Find where the given text appears and provide that cell's center as [x, y] coordinate. 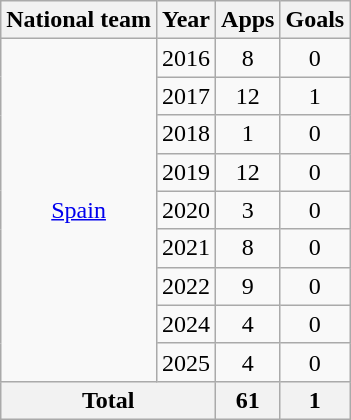
Apps [248, 20]
Goals [315, 20]
Spain [79, 210]
2025 [186, 362]
2022 [186, 286]
2020 [186, 210]
2021 [186, 248]
9 [248, 286]
Year [186, 20]
National team [79, 20]
3 [248, 210]
2024 [186, 324]
2019 [186, 172]
2017 [186, 96]
61 [248, 400]
2018 [186, 134]
2016 [186, 58]
Total [108, 400]
